Find where the given text appears and provide that cell's center as [x, y] coordinate. 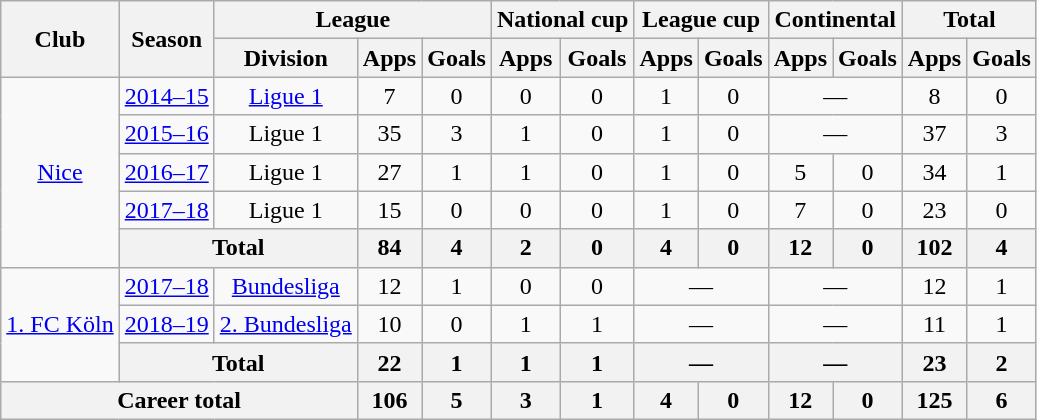
35 [389, 134]
2016–17 [166, 172]
34 [934, 172]
84 [389, 248]
125 [934, 400]
League cup [701, 20]
22 [389, 362]
Club [60, 39]
National cup [562, 20]
11 [934, 324]
Nice [60, 172]
League [352, 20]
2014–15 [166, 96]
10 [389, 324]
1. FC Köln [60, 324]
102 [934, 248]
Continental [835, 20]
Season [166, 39]
Division [286, 58]
2. Bundesliga [286, 324]
6 [1002, 400]
2015–16 [166, 134]
Bundesliga [286, 286]
Career total [180, 400]
106 [389, 400]
2018–19 [166, 324]
8 [934, 96]
15 [389, 210]
37 [934, 134]
27 [389, 172]
